Provide the (X, Y) coordinate of the cell's center where the given text is located.  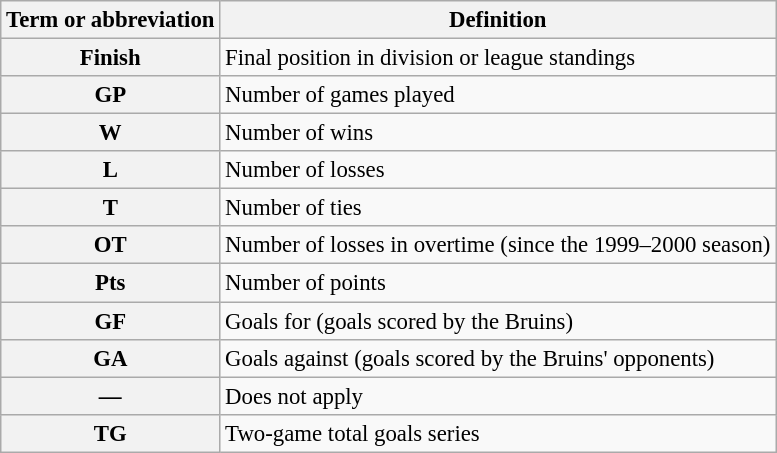
T (110, 208)
Does not apply (498, 396)
Goals for (goals scored by the Bruins) (498, 321)
Number of ties (498, 208)
L (110, 170)
OT (110, 245)
Number of points (498, 283)
Definition (498, 20)
Number of losses (498, 170)
Pts (110, 283)
GA (110, 358)
Two-game total goals series (498, 433)
Goals against (goals scored by the Bruins' opponents) (498, 358)
W (110, 133)
TG (110, 433)
Term or abbreviation (110, 20)
Number of games played (498, 95)
Number of wins (498, 133)
Finish (110, 58)
— (110, 396)
GP (110, 95)
Final position in division or league standings (498, 58)
Number of losses in overtime (since the 1999–2000 season) (498, 245)
GF (110, 321)
